Return (x, y) of the center of cell containing provided text 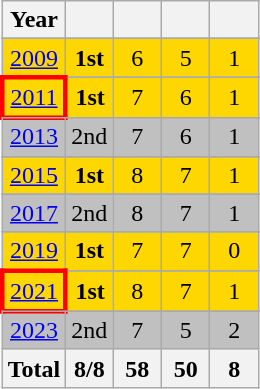
58 (138, 368)
0 (234, 251)
8/8 (90, 368)
Year (34, 20)
2011 (34, 98)
2017 (34, 213)
2019 (34, 251)
Total (34, 368)
50 (186, 368)
2 (234, 330)
2015 (34, 175)
2021 (34, 290)
2023 (34, 330)
2013 (34, 137)
2009 (34, 58)
